Return [x, y] of the center of cell containing provided text 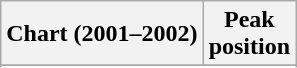
Chart (2001–2002) [102, 34]
Peakposition [249, 34]
